Return the [X, Y] coordinate for the center point of the cell that contains the specified text.  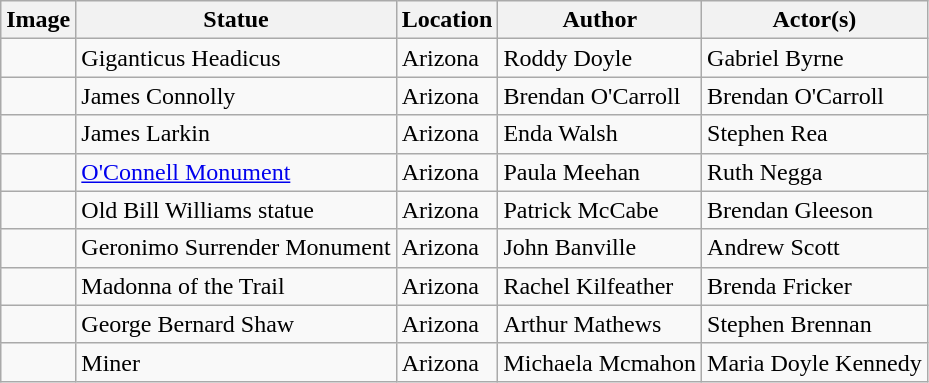
Stephen Rea [815, 134]
Actor(s) [815, 20]
Enda Walsh [600, 134]
Stephen Brennan [815, 324]
O'Connell Monument [236, 172]
Roddy Doyle [600, 58]
James Larkin [236, 134]
Giganticus Headicus [236, 58]
Arthur Mathews [600, 324]
Brenda Fricker [815, 286]
Location [447, 20]
Rachel Kilfeather [600, 286]
Michaela Mcmahon [600, 362]
Author [600, 20]
Geronimo Surrender Monument [236, 248]
Gabriel Byrne [815, 58]
Paula Meehan [600, 172]
Brendan Gleeson [815, 210]
Image [38, 20]
Miner [236, 362]
Patrick McCabe [600, 210]
George Bernard Shaw [236, 324]
James Connolly [236, 96]
Madonna of the Trail [236, 286]
Old Bill Williams statue [236, 210]
John Banville [600, 248]
Ruth Negga [815, 172]
Statue [236, 20]
Andrew Scott [815, 248]
Maria Doyle Kennedy [815, 362]
